Scan for the cell matching the given text and deliver its [X, Y] coordinate at center. 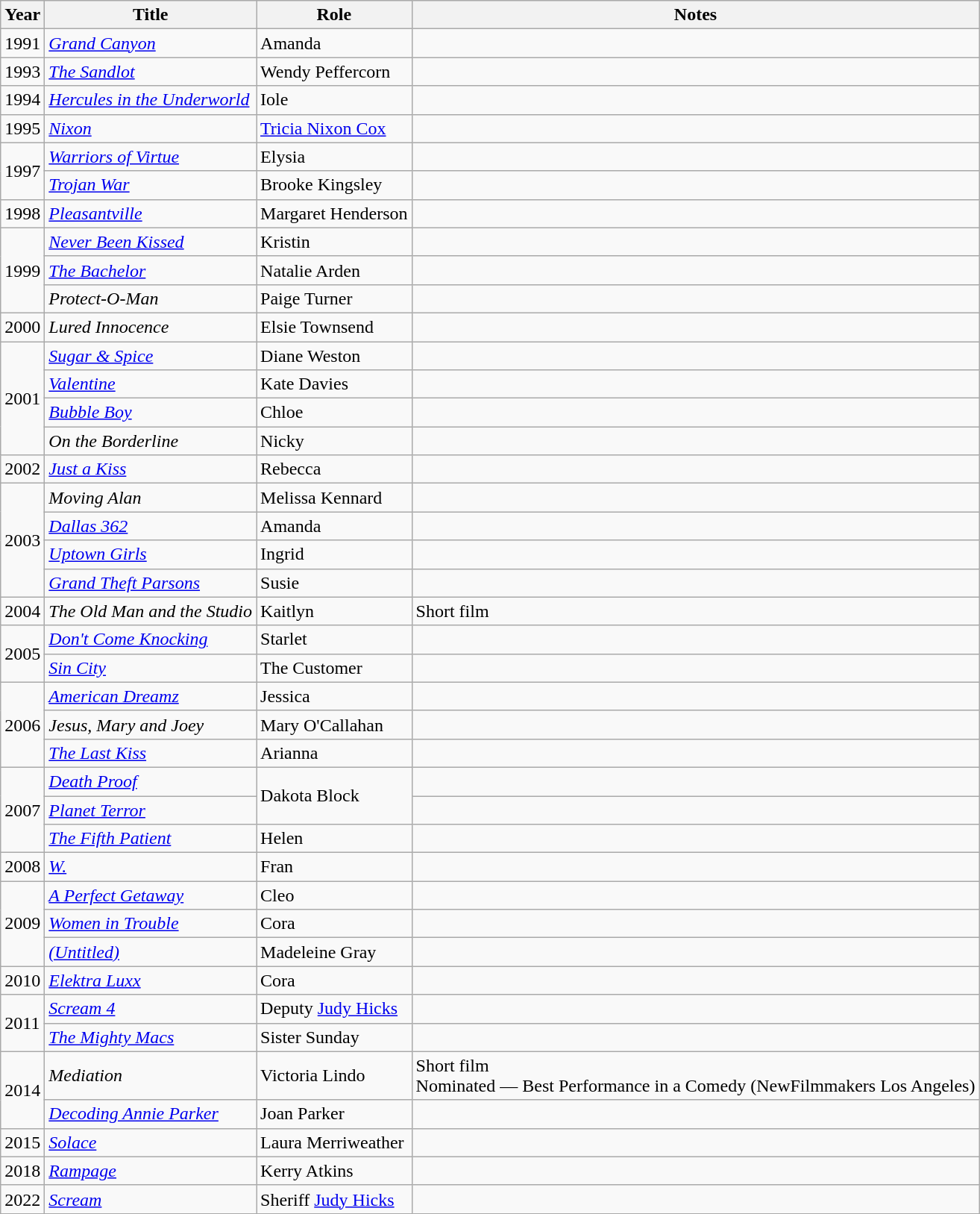
The Old Man and the Studio [151, 611]
Rampage [151, 1171]
Grand Canyon [151, 43]
Kaitlyn [334, 611]
Decoding Annie Parker [151, 1114]
Nixon [151, 128]
W. [151, 867]
Pleasantville [151, 213]
Sin City [151, 668]
Sheriff Judy Hicks [334, 1199]
Kate Davies [334, 384]
Scream [151, 1199]
Jessica [334, 696]
2010 [22, 980]
1993 [22, 72]
Title [151, 15]
2009 [22, 924]
Dallas 362 [151, 526]
Moving Alan [151, 498]
Elysia [334, 157]
Scream 4 [151, 1009]
Sugar & Spice [151, 356]
Protect-O-Man [151, 298]
Kerry Atkins [334, 1171]
Notes [695, 15]
Ingrid [334, 554]
Uptown Girls [151, 554]
Fran [334, 867]
Margaret Henderson [334, 213]
1997 [22, 171]
Short film [695, 611]
Diane Weston [334, 356]
Madeleine Gray [334, 952]
Trojan War [151, 185]
The Bachelor [151, 270]
Elsie Townsend [334, 327]
Elektra Luxx [151, 980]
The Sandlot [151, 72]
Kristin [334, 242]
Dakota Block [334, 795]
1994 [22, 100]
On the Borderline [151, 441]
2015 [22, 1142]
The Customer [334, 668]
2004 [22, 611]
Role [334, 15]
Mary O'Callahan [334, 725]
1998 [22, 213]
2018 [22, 1171]
The Last Kiss [151, 753]
2014 [22, 1089]
Planet Terror [151, 810]
Victoria Lindo [334, 1076]
Melissa Kennard [334, 498]
Short filmNominated — Best Performance in a Comedy (NewFilmmakers Los Angeles) [695, 1076]
2001 [22, 398]
2000 [22, 327]
Year [22, 15]
Hercules in the Underworld [151, 100]
Never Been Kissed [151, 242]
1995 [22, 128]
Natalie Arden [334, 270]
Just a Kiss [151, 469]
Joan Parker [334, 1114]
Arianna [334, 753]
Starlet [334, 639]
2022 [22, 1199]
2008 [22, 867]
Sister Sunday [334, 1037]
Don't Come Knocking [151, 639]
2005 [22, 654]
The Fifth Patient [151, 839]
Wendy Peffercorn [334, 72]
A Perfect Getaway [151, 895]
2006 [22, 725]
Helen [334, 839]
Lured Innocence [151, 327]
1999 [22, 270]
Brooke Kingsley [334, 185]
Jesus, Mary and Joey [151, 725]
Chloe [334, 413]
2002 [22, 469]
Deputy Judy Hicks [334, 1009]
Warriors of Virtue [151, 157]
Mediation [151, 1076]
American Dreamz [151, 696]
Rebecca [334, 469]
Nicky [334, 441]
1991 [22, 43]
Paige Turner [334, 298]
Tricia Nixon Cox [334, 128]
Grand Theft Parsons [151, 583]
2003 [22, 540]
Solace [151, 1142]
Valentine [151, 384]
Iole [334, 100]
(Untitled) [151, 952]
2007 [22, 810]
Death Proof [151, 781]
2011 [22, 1023]
Laura Merriweather [334, 1142]
Women in Trouble [151, 924]
The Mighty Macs [151, 1037]
Bubble Boy [151, 413]
Susie [334, 583]
Cleo [334, 895]
